Output the (X, Y) coordinate of the center of the cell containing the given text.  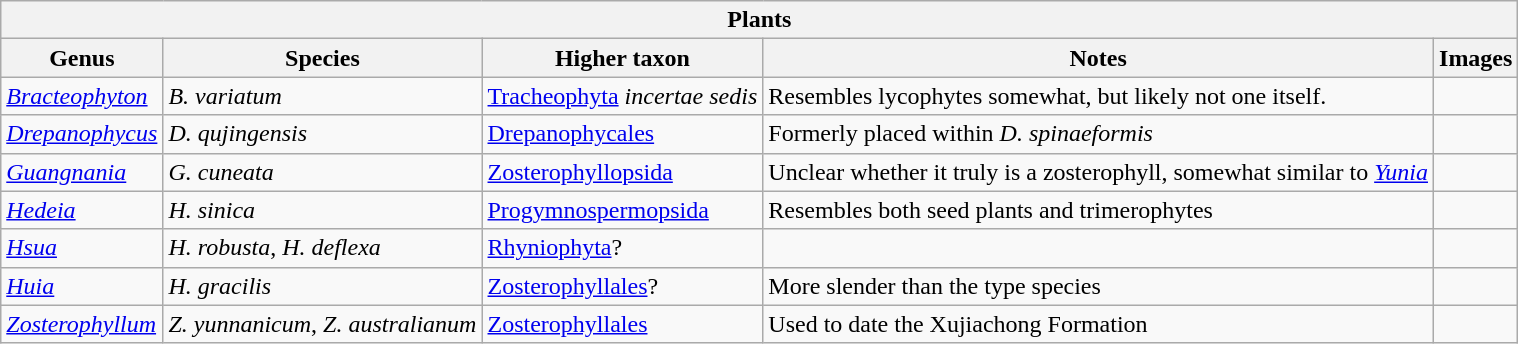
Tracheophyta incertae sedis (622, 96)
D. qujingensis (322, 134)
Huia (82, 286)
H. gracilis (322, 286)
Used to date the Xujiachong Formation (1098, 324)
G. cuneata (322, 172)
Hsua (82, 248)
More slender than the type species (1098, 286)
Formerly placed within D. spinaeformis (1098, 134)
Zosterophyllopsida (622, 172)
Higher taxon (622, 58)
Bracteophyton (82, 96)
Zosterophyllum (82, 324)
Drepanophycus (82, 134)
Resembles both seed plants and trimerophytes (1098, 210)
H. sinica (322, 210)
Unclear whether it truly is a zosterophyll, somewhat similar to Yunia (1098, 172)
Notes (1098, 58)
Zosterophyllales? (622, 286)
Drepanophycales (622, 134)
Genus (82, 58)
Z. yunnanicum, Z. australianum (322, 324)
Hedeia (82, 210)
Rhyniophyta? (622, 248)
B. variatum (322, 96)
Species (322, 58)
Plants (760, 20)
Resembles lycophytes somewhat, but likely not one itself. (1098, 96)
H. robusta, H. deflexa (322, 248)
Guangnania (82, 172)
Images (1476, 58)
Zosterophyllales (622, 324)
Progymnospermopsida (622, 210)
